Determine the (x, y) coordinate at the center of the cell enclosing the given text.  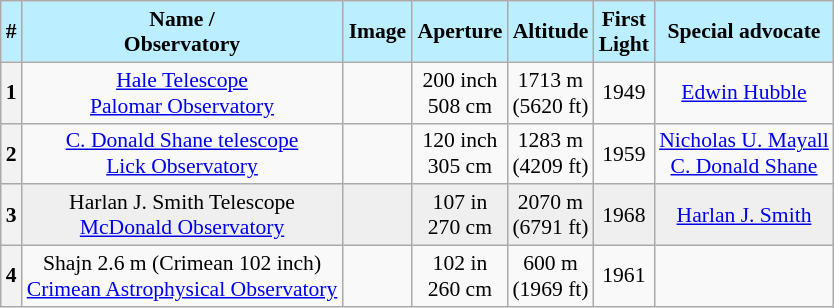
1961 (624, 276)
1968 (624, 216)
2070 m(6791 ft) (550, 216)
Harlan J. Smith TelescopeMcDonald Observatory (182, 216)
Edwin Hubble (744, 92)
Shajn 2.6 m (Crimean 102 inch)Crimean Astrophysical Observatory (182, 276)
Nicholas U. MayallC. Donald Shane (744, 154)
Image (377, 32)
# (12, 32)
600 m(1969 ft) (550, 276)
2 (12, 154)
Name /Observatory (182, 32)
Harlan J. Smith (744, 216)
FirstLight (624, 32)
Hale TelescopePalomar Observatory (182, 92)
102 in260 cm (460, 276)
Altitude (550, 32)
107 in270 cm (460, 216)
1949 (624, 92)
1283 m(4209 ft) (550, 154)
1959 (624, 154)
3 (12, 216)
Special advocate (744, 32)
1 (12, 92)
C. Donald Shane telescopeLick Observatory (182, 154)
4 (12, 276)
1713 m(5620 ft) (550, 92)
Aperture (460, 32)
120 inch305 cm (460, 154)
200 inch508 cm (460, 92)
